Search for the cell housing the specified text and yield its (x, y) center coordinate. 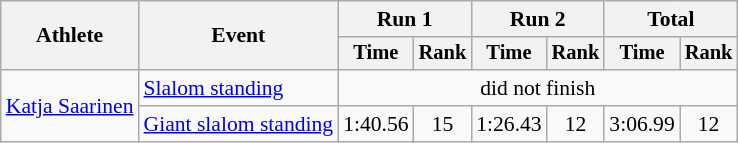
3:06.99 (642, 124)
15 (443, 124)
Event (239, 36)
Giant slalom standing (239, 124)
Katja Saarinen (70, 106)
Slalom standing (239, 88)
Run 2 (538, 19)
Run 1 (404, 19)
Total (670, 19)
1:26.43 (508, 124)
Athlete (70, 36)
1:40.56 (376, 124)
did not finish (538, 88)
